Determine the (x, y) coordinate at the center of the cell enclosing the given text.  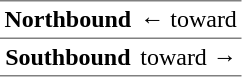
Southbound (68, 57)
Northbound (68, 20)
toward → (189, 57)
← toward (189, 20)
